Detect which cell encompasses the target text, then output its (X, Y) center coordinate. 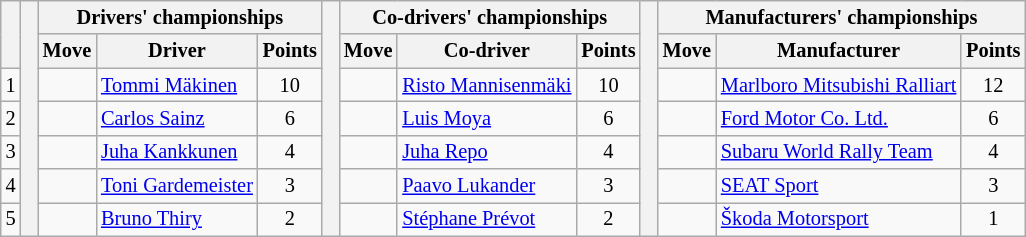
Toni Gardemeister (177, 186)
Manufacturer (838, 51)
Tommi Mäkinen (177, 85)
Driver (177, 51)
Co-drivers' championships (490, 17)
SEAT Sport (838, 186)
Subaru World Rally Team (838, 152)
Bruno Thiry (177, 219)
Luis Moya (486, 118)
Co-driver (486, 51)
Risto Mannisenmäki (486, 85)
Marlboro Mitsubishi Ralliart (838, 85)
Juha Kankkunen (177, 152)
12 (993, 85)
Carlos Sainz (177, 118)
Manufacturers' championships (842, 17)
Paavo Lukander (486, 186)
Škoda Motorsport (838, 219)
Stéphane Prévot (486, 219)
Juha Repo (486, 152)
5 (11, 219)
Ford Motor Co. Ltd. (838, 118)
Drivers' championships (180, 17)
